Find where the given text appears and provide that cell's center as [x, y] coordinate. 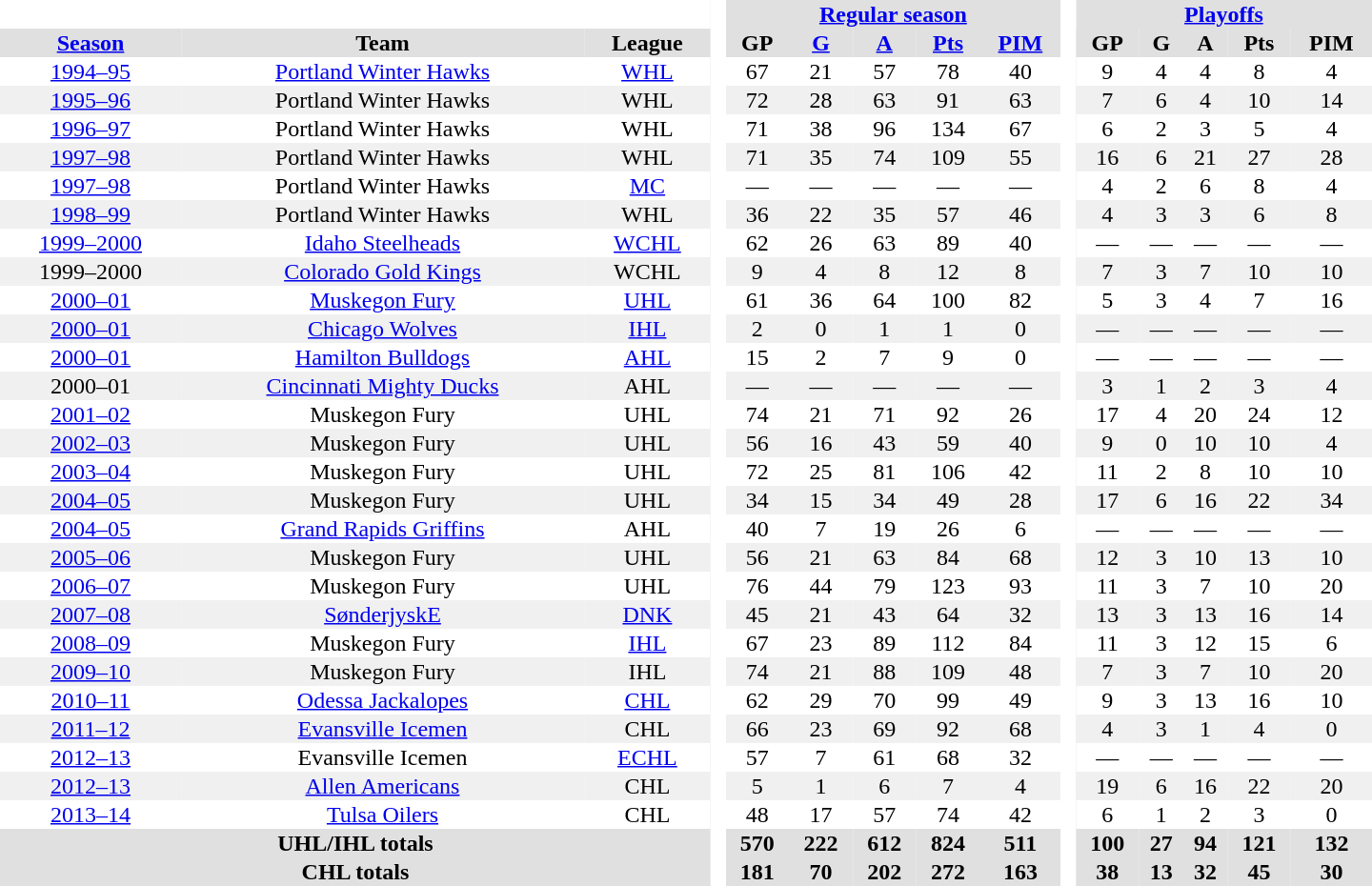
2006–07 [91, 586]
94 [1205, 843]
Colorado Gold Kings [383, 272]
30 [1332, 872]
MC [648, 186]
Cincinnati Mighty Ducks [383, 386]
1995–96 [91, 100]
2005–06 [91, 557]
2001–02 [91, 414]
46 [1019, 214]
66 [757, 729]
Hamilton Bulldogs [383, 357]
511 [1019, 843]
570 [757, 843]
2011–12 [91, 729]
1998–99 [91, 214]
29 [821, 700]
2013–14 [91, 815]
55 [1019, 157]
99 [949, 700]
1994–95 [91, 71]
2002–03 [91, 443]
93 [1019, 586]
2009–10 [91, 672]
Season [91, 43]
181 [757, 872]
134 [949, 129]
106 [949, 472]
Playoffs [1223, 14]
88 [884, 672]
Team [383, 43]
CHL totals [355, 872]
Tulsa Oilers [383, 815]
DNK [648, 614]
44 [821, 586]
132 [1332, 843]
25 [821, 472]
Grand Rapids Griffins [383, 529]
79 [884, 586]
Regular season [893, 14]
91 [949, 100]
222 [821, 843]
UHL/IHL totals [355, 843]
163 [1019, 872]
Chicago Wolves [383, 329]
2010–11 [91, 700]
202 [884, 872]
69 [884, 729]
612 [884, 843]
2007–08 [91, 614]
121 [1260, 843]
League [648, 43]
76 [757, 586]
123 [949, 586]
81 [884, 472]
2003–04 [91, 472]
112 [949, 643]
SønderjyskE [383, 614]
Idaho Steelheads [383, 243]
Allen Americans [383, 786]
78 [949, 71]
824 [949, 843]
82 [1019, 300]
59 [949, 443]
1996–97 [91, 129]
ECHL [648, 757]
2008–09 [91, 643]
24 [1260, 414]
96 [884, 129]
Odessa Jackalopes [383, 700]
272 [949, 872]
